Extract the [x, y] coordinate from the center of the cell holding the provided text.  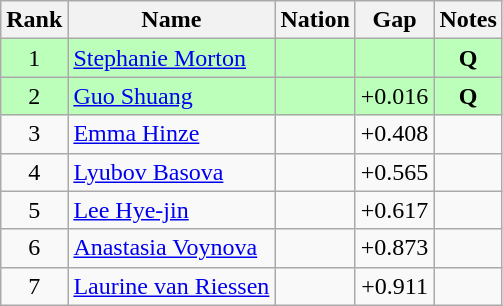
Emma Hinze [172, 134]
7 [34, 286]
+0.873 [394, 248]
Lyubov Basova [172, 172]
3 [34, 134]
Nation [315, 20]
+0.016 [394, 96]
Gap [394, 20]
Notes [468, 20]
Anastasia Voynova [172, 248]
5 [34, 210]
+0.617 [394, 210]
Guo Shuang [172, 96]
Name [172, 20]
1 [34, 58]
+0.565 [394, 172]
4 [34, 172]
+0.408 [394, 134]
2 [34, 96]
Laurine van Riessen [172, 286]
Lee Hye-jin [172, 210]
Stephanie Morton [172, 58]
Rank [34, 20]
+0.911 [394, 286]
6 [34, 248]
